Pinpoint the cell where the given text exists, returning its [x, y] midpoint coordinate. 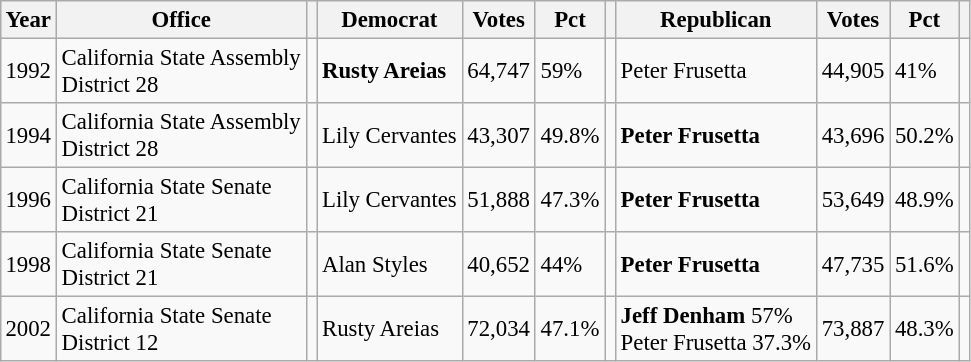
48.9% [924, 200]
50.2% [924, 136]
53,649 [852, 200]
1998 [28, 264]
59% [570, 70]
47,735 [852, 264]
1996 [28, 200]
41% [924, 70]
1992 [28, 70]
40,652 [498, 264]
44,905 [852, 70]
California State Senate District 12 [181, 330]
47.1% [570, 330]
47.3% [570, 200]
72,034 [498, 330]
2002 [28, 330]
Year [28, 20]
43,696 [852, 136]
44% [570, 264]
Alan Styles [390, 264]
48.3% [924, 330]
Office [181, 20]
Republican [716, 20]
49.8% [570, 136]
51,888 [498, 200]
64,747 [498, 70]
Jeff Denham 57% Peter Frusetta 37.3% [716, 330]
Democrat [390, 20]
43,307 [498, 136]
73,887 [852, 330]
1994 [28, 136]
51.6% [924, 264]
